Determine the [x, y] coordinate at the center of the cell enclosing the given text.  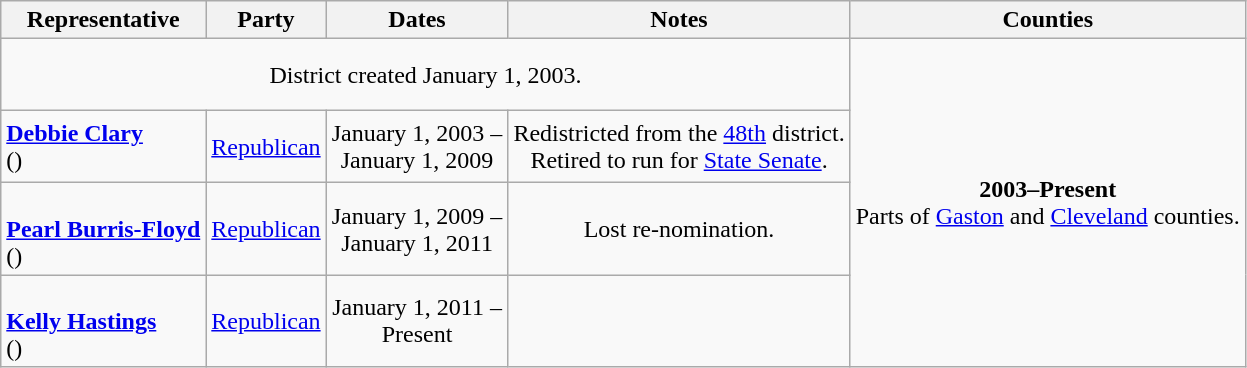
District created January 1, 2003. [426, 75]
Party [266, 20]
Redistricted from the 48th district. Retired to run for State Senate. [679, 147]
January 1, 2003 – January 1, 2009 [417, 147]
Counties [1048, 20]
January 1, 2009 – January 1, 2011 [417, 229]
Pearl Burris-Floyd() [104, 229]
Lost re-nomination. [679, 229]
2003–Present Parts of Gaston and Cleveland counties. [1048, 203]
January 1, 2011 – Present [417, 321]
Representative [104, 20]
Debbie Clary() [104, 147]
Kelly Hastings() [104, 321]
Dates [417, 20]
Notes [679, 20]
